Capture the cell that displays the provided text and extract its [X, Y] central coordinate. 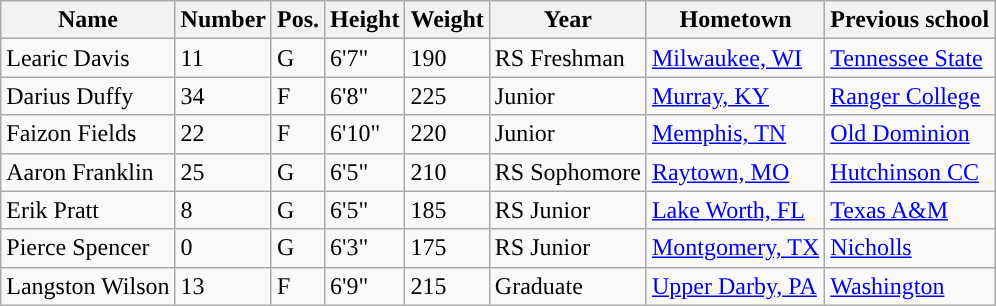
6'7" [365, 58]
Washington [910, 286]
25 [223, 172]
Upper Darby, PA [735, 286]
6'3" [365, 248]
13 [223, 286]
0 [223, 248]
Hometown [735, 20]
Pos. [298, 20]
Hutchinson CC [910, 172]
Name [88, 20]
Pierce Spencer [88, 248]
225 [447, 96]
Darius Duffy [88, 96]
6'8" [365, 96]
6'10" [365, 134]
220 [447, 134]
Milwaukee, WI [735, 58]
215 [447, 286]
Number [223, 20]
6'9" [365, 286]
Aaron Franklin [88, 172]
34 [223, 96]
Langston Wilson [88, 286]
Texas A&M [910, 210]
Learic Davis [88, 58]
22 [223, 134]
190 [447, 58]
Tennessee State [910, 58]
185 [447, 210]
Ranger College [910, 96]
Lake Worth, FL [735, 210]
Memphis, TN [735, 134]
Nicholls [910, 248]
Raytown, MO [735, 172]
Weight [447, 20]
Murray, KY [735, 96]
RS Sophomore [568, 172]
Height [365, 20]
11 [223, 58]
Year [568, 20]
175 [447, 248]
Previous school [910, 20]
Erik Pratt [88, 210]
Faizon Fields [88, 134]
210 [447, 172]
Montgomery, TX [735, 248]
Graduate [568, 286]
RS Freshman [568, 58]
Old Dominion [910, 134]
8 [223, 210]
